Search for the cell housing the specified text and yield its (X, Y) center coordinate. 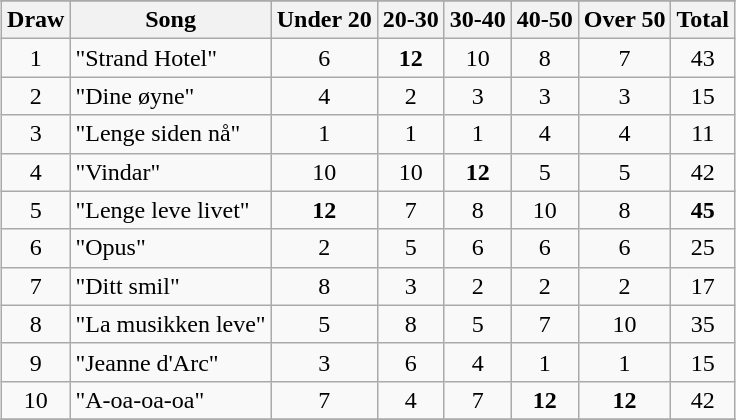
Under 20 (324, 20)
"Dine øyne" (170, 96)
35 (703, 324)
"Strand Hotel" (170, 58)
"Vindar" (170, 172)
"Lenge siden nå" (170, 134)
45 (703, 210)
"Lenge leve livet" (170, 210)
"La musikken leve" (170, 324)
Over 50 (624, 20)
Draw (36, 20)
"Opus" (170, 248)
9 (36, 362)
"Jeanne d'Arc" (170, 362)
"A-oa-oa-oa" (170, 400)
Song (170, 20)
11 (703, 134)
Total (703, 20)
20-30 (410, 20)
43 (703, 58)
40-50 (544, 20)
"Ditt smil" (170, 286)
25 (703, 248)
17 (703, 286)
30-40 (478, 20)
